Search for the cell housing the specified text and yield its [x, y] center coordinate. 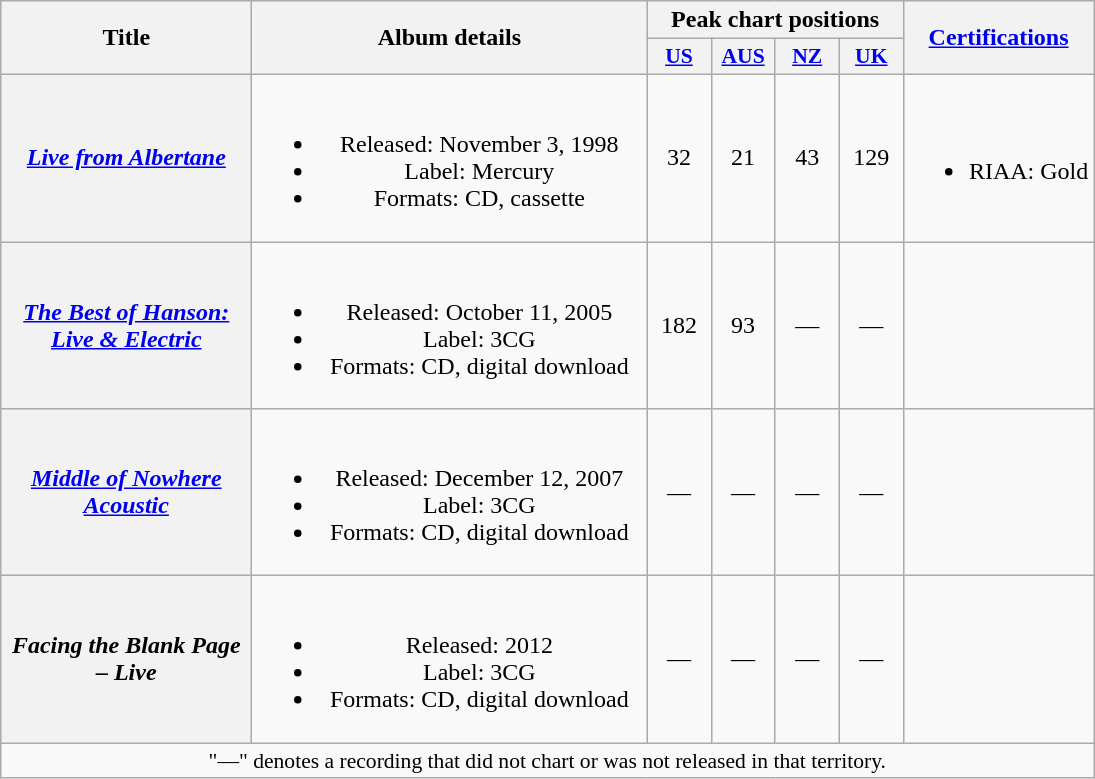
Facing the Blank Page – Live [126, 660]
Certifications [998, 38]
129 [871, 158]
UK [871, 57]
Peak chart positions [775, 20]
32 [679, 158]
Released: 2012Label: 3CGFormats: CD, digital download [450, 660]
21 [743, 158]
93 [743, 326]
Released: October 11, 2005Label: 3CGFormats: CD, digital download [450, 326]
The Best of Hanson: Live & Electric [126, 326]
RIAA: Gold [998, 158]
Live from Albertane [126, 158]
Released: November 3, 1998Label: MercuryFormats: CD, cassette [450, 158]
Middle of Nowhere Acoustic [126, 492]
"—" denotes a recording that did not chart or was not released in that territory. [548, 761]
Released: December 12, 2007Label: 3CGFormats: CD, digital download [450, 492]
AUS [743, 57]
NZ [807, 57]
Album details [450, 38]
182 [679, 326]
43 [807, 158]
Title [126, 38]
US [679, 57]
